Extract the (X, Y) coordinate from the center of the cell holding the provided text.  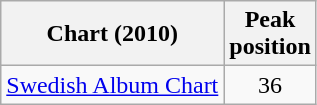
36 (270, 85)
Chart (2010) (112, 34)
Swedish Album Chart (112, 85)
Peakposition (270, 34)
